Locate the cell with the specified text and output its (x, y) center coordinate. 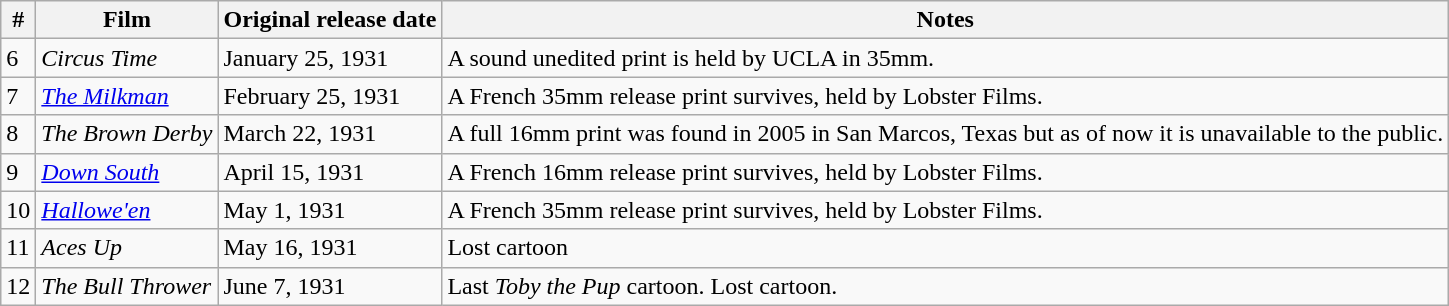
April 15, 1931 (330, 172)
7 (18, 96)
# (18, 20)
6 (18, 58)
May 16, 1931 (330, 248)
Down South (127, 172)
A full 16mm print was found in 2005 in San Marcos, Texas but as of now it is unavailable to the public. (946, 134)
The Brown Derby (127, 134)
Notes (946, 20)
Lost cartoon (946, 248)
March 22, 1931 (330, 134)
June 7, 1931 (330, 286)
May 1, 1931 (330, 210)
8 (18, 134)
A French 16mm release print survives, held by Lobster Films. (946, 172)
Original release date (330, 20)
Aces Up (127, 248)
February 25, 1931 (330, 96)
12 (18, 286)
Circus Time (127, 58)
11 (18, 248)
The Bull Thrower (127, 286)
A sound unedited print is held by UCLA in 35mm. (946, 58)
Last Toby the Pup cartoon. Lost cartoon. (946, 286)
Hallowe'en (127, 210)
The Milkman (127, 96)
Film (127, 20)
January 25, 1931 (330, 58)
10 (18, 210)
9 (18, 172)
